Find where the given text appears and provide that cell's center as (x, y) coordinate. 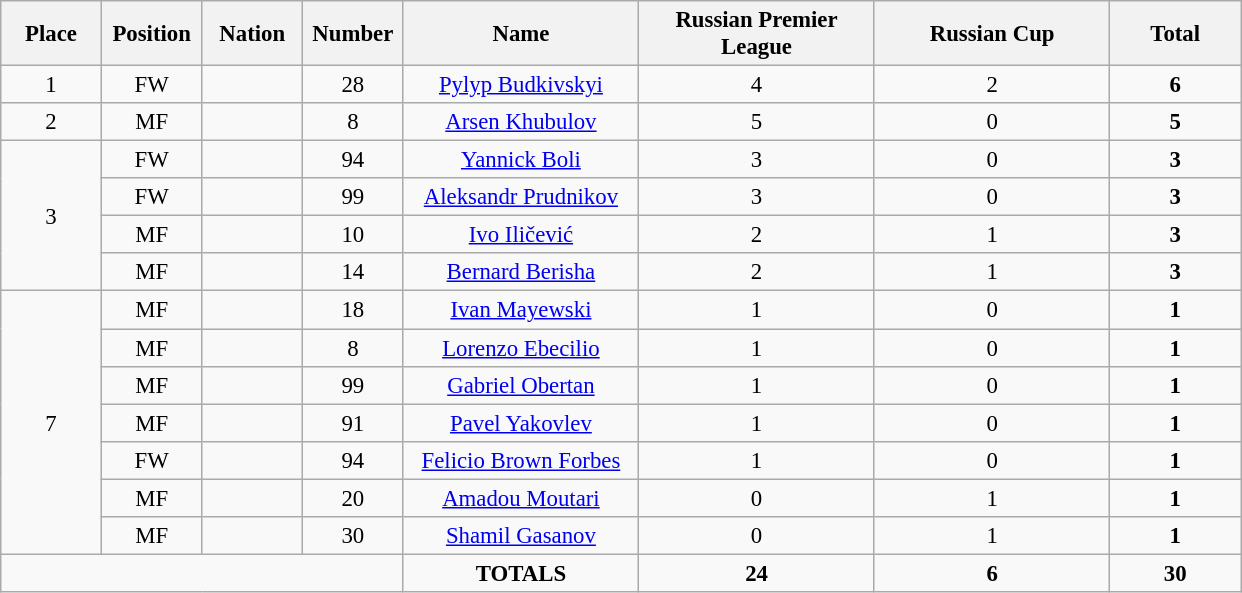
Nation (252, 34)
20 (354, 498)
TOTALS (521, 573)
Number (354, 34)
Pavel Yakovlev (521, 423)
Ivo Iličević (521, 235)
Pylyp Budkivskyi (521, 85)
Bernard Berisha (521, 273)
Russian Cup (992, 34)
10 (354, 235)
18 (354, 310)
Shamil Gasanov (521, 536)
Russian Premier League (757, 34)
Name (521, 34)
Aleksandr Prudnikov (521, 197)
7 (52, 422)
Lorenzo Ebecilio (521, 348)
Arsen Khubulov (521, 122)
28 (354, 85)
Felicio Brown Forbes (521, 460)
Total (1176, 34)
14 (354, 273)
91 (354, 423)
Place (52, 34)
24 (757, 573)
Amadou Moutari (521, 498)
Position (152, 34)
Ivan Mayewski (521, 310)
Yannick Boli (521, 160)
Gabriel Obertan (521, 385)
4 (757, 85)
